Scan for the cell matching the given text and deliver its [X, Y] coordinate at center. 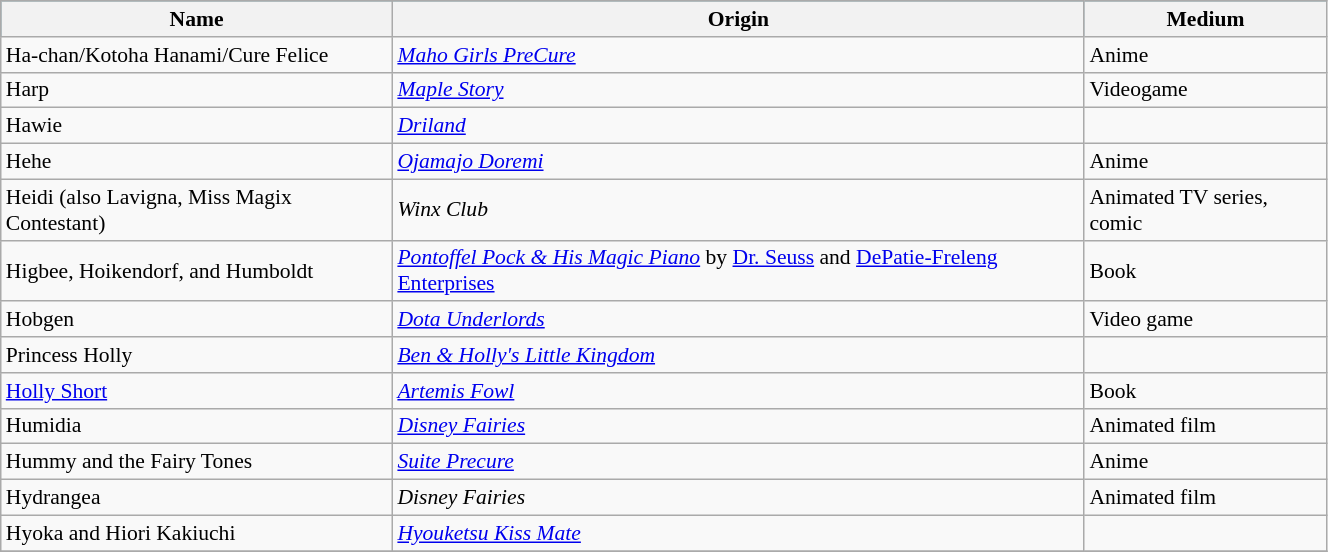
Hyouketsu Kiss Mate [738, 533]
Hyoka and Hiori Kakiuchi [197, 533]
Hawie [197, 126]
Dota Underlords [738, 320]
Animated TV series, comic [1205, 210]
Name [197, 19]
Pontoffel Pock & His Magic Piano by Dr. Seuss and DePatie-Freleng Enterprises [738, 270]
Maho Girls PreCure [738, 55]
Origin [738, 19]
Video game [1205, 320]
Humidia [197, 426]
Videogame [1205, 90]
Hobgen [197, 320]
Holly Short [197, 391]
Winx Club [738, 210]
Medium [1205, 19]
Heidi (also Lavigna, Miss Magix Contestant) [197, 210]
Higbee, Hoikendorf, and Humboldt [197, 270]
Harp [197, 90]
Hummy and the Fairy Tones [197, 462]
Hydrangea [197, 498]
Ha-chan/Kotoha Hanami/Cure Felice [197, 55]
Hehe [197, 162]
Princess Holly [197, 355]
Driland [738, 126]
Maple Story [738, 90]
Suite Precure [738, 462]
Ben & Holly's Little Kingdom [738, 355]
Artemis Fowl [738, 391]
Ojamajo Doremi [738, 162]
